Output the [X, Y] coordinate of the center of the cell containing the given text.  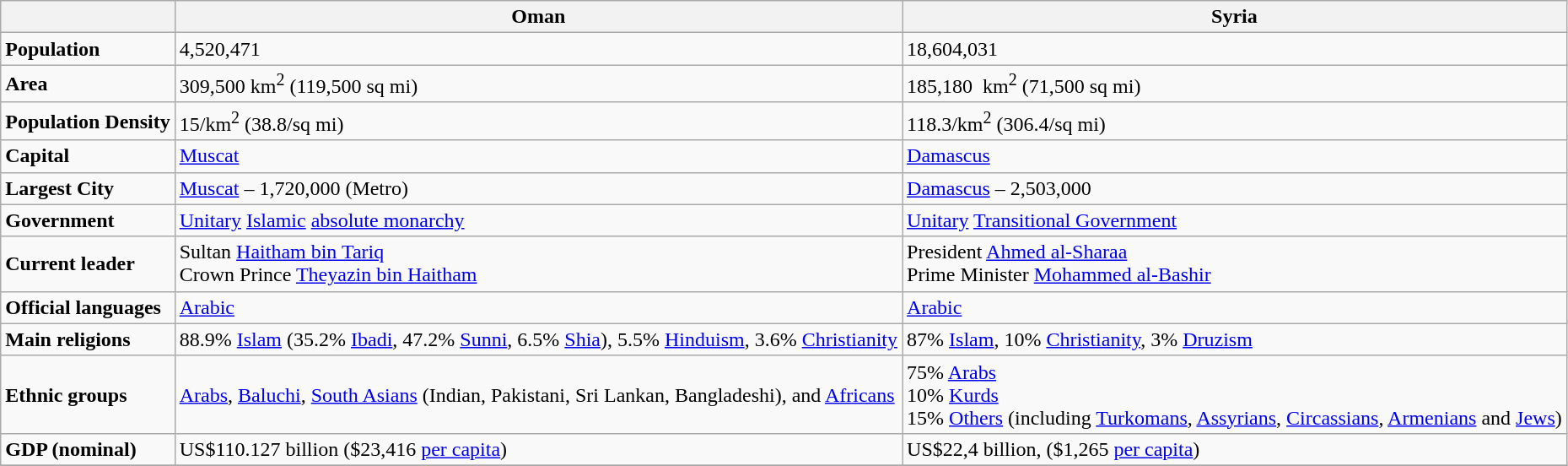
Official languages [88, 307]
Population [88, 49]
18,604,031 [1235, 49]
Government [88, 220]
Main religions [88, 339]
Area [88, 84]
Current leader [88, 263]
Damascus – 2,503,000 [1235, 188]
Capital [88, 156]
Syria [1235, 17]
Oman [538, 17]
Population Density [88, 122]
88.9% Islam (35.2% Ibadi, 47.2% Sunni, 6.5% Shia), 5.5% Hinduism, 3.6% Christianity [538, 339]
Unitary Islamic absolute monarchy [538, 220]
US$110.127 billion ($23,416 per capita) [538, 449]
Muscat – 1,720,000 (Metro) [538, 188]
US$22,4 billion, ($1,265 per capita) [1235, 449]
118.3/km2 (306.4/sq mi) [1235, 122]
75% Arabs10% Kurds 15% Others (including Turkomans, Assyrians, Circassians, Armenians and Jews) [1235, 394]
Sultan Haitham bin Tariq Crown Prince Theyazin bin Haitham [538, 263]
President Ahmed al-Sharaa Prime Minister Mohammed al-Bashir [1235, 263]
Muscat [538, 156]
GDP (nominal) [88, 449]
Unitary Transitional Government [1235, 220]
87% Islam, 10% Christianity, 3% Druzism [1235, 339]
Ethnic groups [88, 394]
4,520,471 [538, 49]
15/km2 (38.8/sq mi) [538, 122]
Largest City [88, 188]
309,500 km2 (119,500 sq mi) [538, 84]
185,180 km2 (71,500 sq mi) [1235, 84]
Damascus [1235, 156]
Arabs, Baluchi, South Asians (Indian, Pakistani, Sri Lankan, Bangladeshi), and Africans [538, 394]
